Provide the [x, y] coordinate of the cell's center where the given text is located.  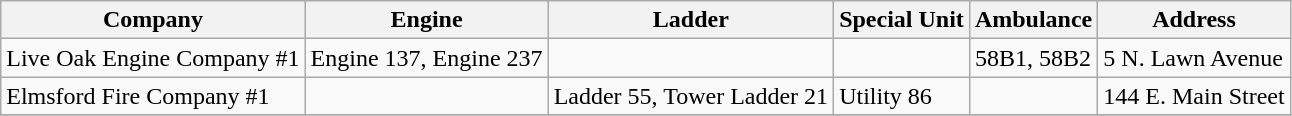
5 N. Lawn Avenue [1194, 58]
58B1, 58B2 [1033, 58]
Ladder [691, 20]
Address [1194, 20]
Elmsford Fire Company #1 [153, 96]
Engine [426, 20]
Ambulance [1033, 20]
Utility 86 [902, 96]
Company [153, 20]
Ladder 55, Tower Ladder 21 [691, 96]
Engine 137, Engine 237 [426, 58]
144 E. Main Street [1194, 96]
Special Unit [902, 20]
Live Oak Engine Company #1 [153, 58]
